Extract the (X, Y) coordinate from the center of the cell holding the provided text.  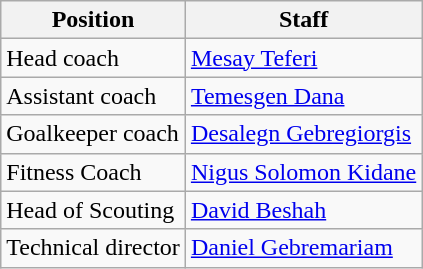
Position (94, 20)
Desalegn Gebregiorgis (303, 134)
Head of Scouting (94, 210)
Daniel Gebremariam (303, 248)
Nigus Solomon Kidane (303, 172)
Assistant coach (94, 96)
Goalkeeper coach (94, 134)
Temesgen Dana (303, 96)
Technical director (94, 248)
David Beshah (303, 210)
Head coach (94, 58)
Staff (303, 20)
Fitness Coach (94, 172)
Mesay Teferi (303, 58)
